Output the [x, y] coordinate of the center of the cell containing the given text.  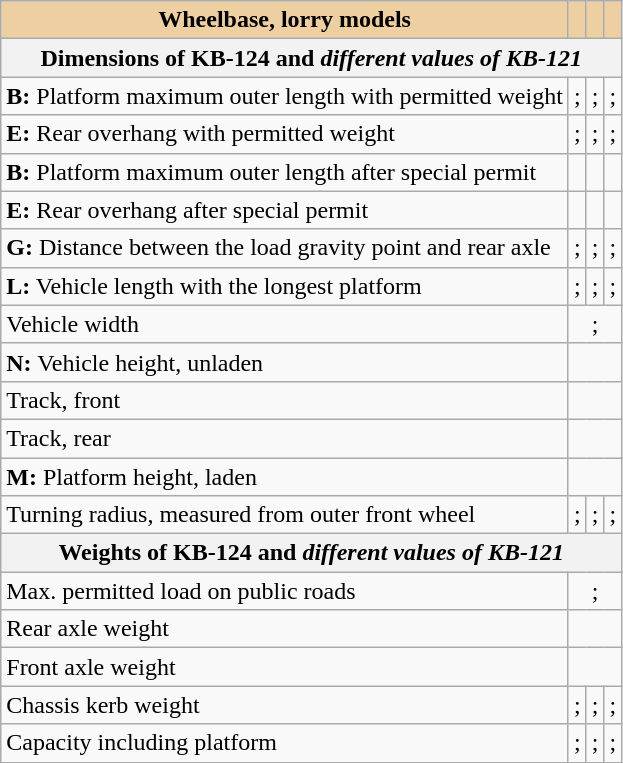
Rear axle weight [285, 629]
N: Vehicle height, unladen [285, 362]
L: Vehicle length with the longest platform [285, 286]
M: Platform height, laden [285, 477]
Weights of KB-124 and different values of KB-121 [312, 553]
Wheelbase, lorry models [285, 20]
Turning radius, measured from outer front wheel [285, 515]
Vehicle width [285, 324]
Capacity including platform [285, 743]
Track, front [285, 400]
Track, rear [285, 438]
G: Distance between the load gravity point and rear axle [285, 248]
Dimensions of KB-124 and different values of KB-121 [312, 58]
B: Platform maximum outer length after special permit [285, 172]
E: Rear overhang after special permit [285, 210]
B: Platform maximum outer length with permitted weight [285, 96]
E: Rear overhang with permitted weight [285, 134]
Max. permitted load on public roads [285, 591]
Front axle weight [285, 667]
Chassis kerb weight [285, 705]
